Search for the cell housing the specified text and yield its [x, y] center coordinate. 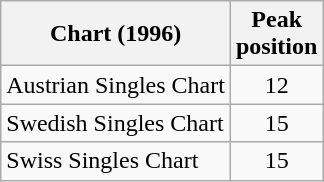
Peakposition [276, 34]
Chart (1996) [116, 34]
Swedish Singles Chart [116, 123]
Austrian Singles Chart [116, 85]
Swiss Singles Chart [116, 161]
12 [276, 85]
